Output the [x, y] coordinate of the center of the cell containing the given text.  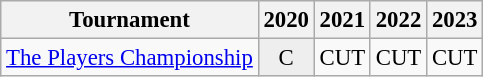
2022 [398, 20]
2020 [286, 20]
Tournament [130, 20]
C [286, 58]
2021 [342, 20]
2023 [455, 20]
The Players Championship [130, 58]
